Pinpoint the cell where the given text exists, returning its [X, Y] midpoint coordinate. 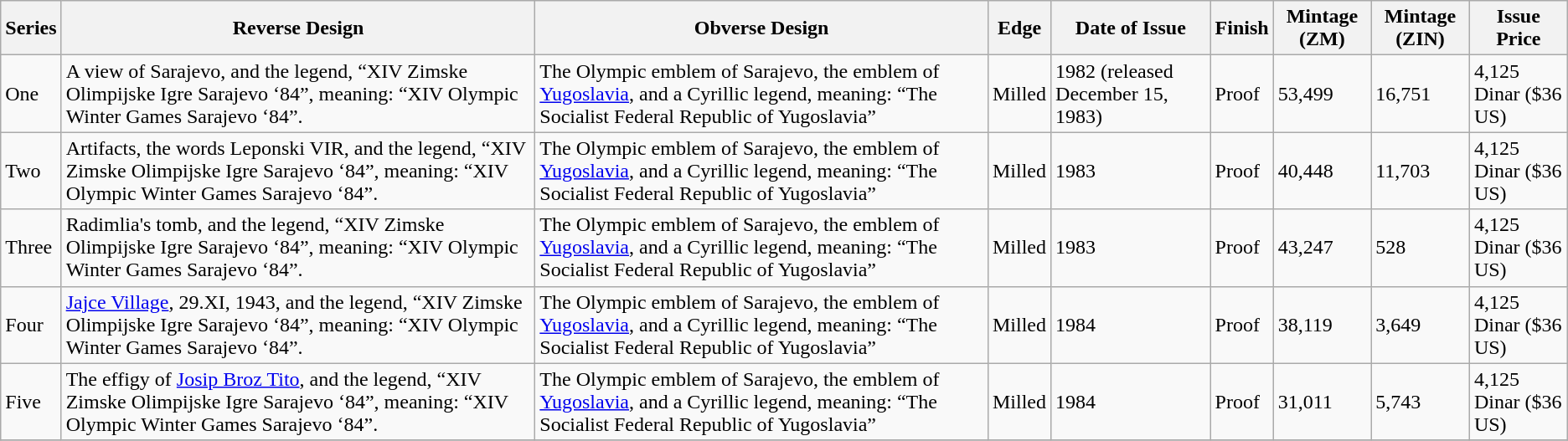
Four [31, 325]
Series [31, 28]
Issue Price [1518, 28]
Finish [1241, 28]
16,751 [1421, 94]
Two [31, 171]
Radimlia's tomb, and the legend, “XIV Zimske Olimpijske Igre Sarajevo ‘84”, meaning: “XIV Olympic Winter Games Sarajevo ‘84”. [298, 248]
40,448 [1322, 171]
43,247 [1322, 248]
11,703 [1421, 171]
38,119 [1322, 325]
One [31, 94]
Artifacts, the words Leponski VIR, and the legend, “XIV Zimske Olimpijske Igre Sarajevo ‘84”, meaning: “XIV Olympic Winter Games Sarajevo ‘84”. [298, 171]
Three [31, 248]
1982 (released December 15, 1983) [1131, 94]
3,649 [1421, 325]
Mintage (ZIN) [1421, 28]
528 [1421, 248]
53,499 [1322, 94]
Edge [1019, 28]
The effigy of Josip Broz Tito, and the legend, “XIV Zimske Olimpijske Igre Sarajevo ‘84”, meaning: “XIV Olympic Winter Games Sarajevo ‘84”. [298, 402]
31,011 [1322, 402]
Jajce Village, 29.XI, 1943, and the legend, “XIV Zimske Olimpijske Igre Sarajevo ‘84”, meaning: “XIV Olympic Winter Games Sarajevo ‘84”. [298, 325]
Five [31, 402]
A view of Sarajevo, and the legend, “XIV Zimske Olimpijske Igre Sarajevo ‘84”, meaning: “XIV Olympic Winter Games Sarajevo ‘84”. [298, 94]
Date of Issue [1131, 28]
5,743 [1421, 402]
Obverse Design [762, 28]
Mintage (ZM) [1322, 28]
Reverse Design [298, 28]
